Capture the cell that displays the provided text and extract its (X, Y) central coordinate. 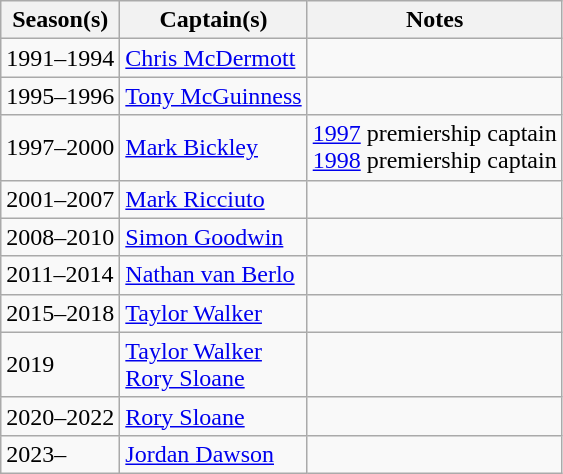
Season(s) (60, 20)
2001–2007 (60, 199)
Rory Sloane (214, 416)
Mark Bickley (214, 148)
Tony McGuinness (214, 96)
Simon Goodwin (214, 237)
Jordan Dawson (214, 454)
2019 (60, 364)
Nathan van Berlo (214, 275)
2011–2014 (60, 275)
2023– (60, 454)
1997 premiership captain1998 premiership captain (434, 148)
1991–1994 (60, 58)
Taylor WalkerRory Sloane (214, 364)
2020–2022 (60, 416)
Chris McDermott (214, 58)
2008–2010 (60, 237)
Notes (434, 20)
1997–2000 (60, 148)
2015–2018 (60, 313)
Captain(s) (214, 20)
1995–1996 (60, 96)
Mark Ricciuto (214, 199)
Taylor Walker (214, 313)
